Extract the [X, Y] coordinate from the center of the cell holding the provided text.  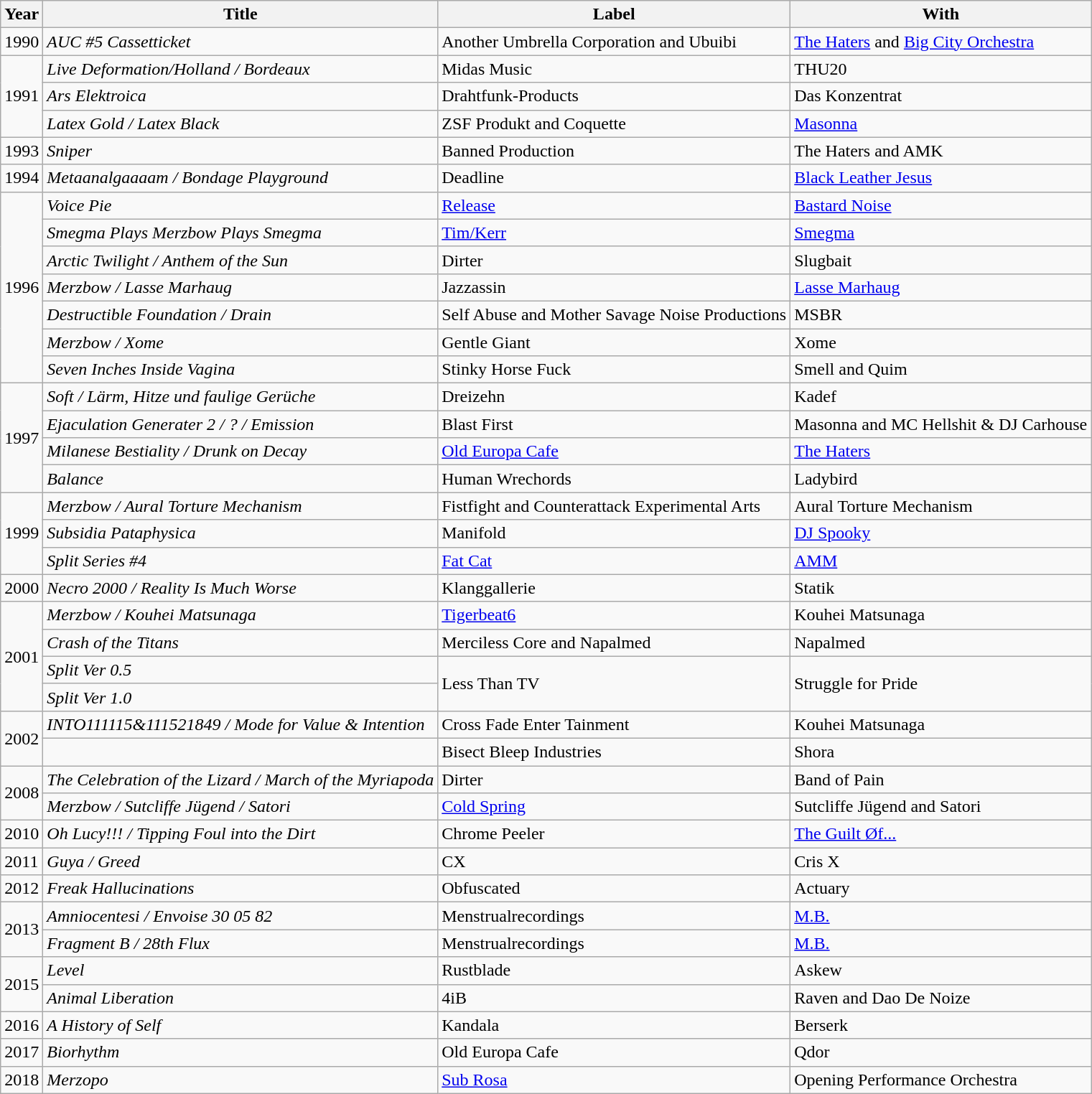
Merzbow / Kouhei Matsunaga [241, 615]
Merzbow / Xome [241, 342]
Merciless Core and Napalmed [615, 642]
Actuary [941, 889]
Gentle Giant [615, 342]
1990 [22, 42]
2015 [22, 984]
Fat Cat [615, 561]
Obfuscated [615, 889]
Aural Torture Mechanism [941, 506]
Animal Liberation [241, 998]
Amniocentesi / Envoise 30 05 82 [241, 916]
Year [22, 14]
DJ Spooky [941, 533]
2000 [22, 588]
Cross Fade Enter Tainment [615, 724]
Split Series #4 [241, 561]
Title [241, 14]
2017 [22, 1052]
1999 [22, 533]
1997 [22, 438]
Less Than TV [615, 683]
Metaanalgaaaam / Bondage Playground [241, 178]
2010 [22, 834]
Seven Inches Inside Vagina [241, 370]
AUC #5 Cassetticket [241, 42]
Xome [941, 342]
The Haters and Big City Orchestra [941, 42]
Bastard Noise [941, 205]
Ars Elektroica [241, 96]
Qdor [941, 1052]
Cold Spring [615, 807]
Another Umbrella Corporation and Ubuibi [615, 42]
Merzbow / Aural Torture Mechanism [241, 506]
AMM [941, 561]
Struggle for Pride [941, 683]
Merzbow / Sutcliffe Jügend / Satori [241, 807]
Necro 2000 / Reality Is Much Worse [241, 588]
Cris X [941, 861]
CX [615, 861]
Fistfight and Counterattack Experimental Arts [615, 506]
A History of Self [241, 1025]
Latex Gold / Latex Black [241, 123]
The Guilt Øf... [941, 834]
1994 [22, 178]
Masonna and MC Hellshit & DJ Carhouse [941, 424]
THU20 [941, 69]
Bisect Bleep Industries [615, 752]
Merzbow / Lasse Marhaug [241, 287]
INTO111115&111521849 / Mode for Value & Intention [241, 724]
Opening Performance Orchestra [941, 1080]
1996 [22, 287]
Jazzassin [615, 287]
Lasse Marhaug [941, 287]
Self Abuse and Mother Savage Noise Productions [615, 314]
Stinky Horse Fuck [615, 370]
Das Konzentrat [941, 96]
1993 [22, 151]
The Haters and AMK [941, 151]
2016 [22, 1025]
ZSF Produkt and Coquette [615, 123]
Balance [241, 479]
The Celebration of the Lizard / March of the Myriapoda [241, 779]
Sub Rosa [615, 1080]
Human Wrechords [615, 479]
Arctic Twilight / Anthem of the Sun [241, 260]
Smell and Quim [941, 370]
Guya / Greed [241, 861]
Berserk [941, 1025]
Klanggallerie [615, 588]
Rustblade [615, 971]
2002 [22, 738]
Drahtfunk-Products [615, 96]
Level [241, 971]
With [941, 14]
Smegma [941, 233]
Napalmed [941, 642]
Soft / Lärm, Hitze und faulige Gerüche [241, 397]
2018 [22, 1080]
Band of Pain [941, 779]
Midas Music [615, 69]
Statik [941, 588]
Crash of the Titans [241, 642]
Freak Hallucinations [241, 889]
Dreizehn [615, 397]
Sniper [241, 151]
Tigerbeat6 [615, 615]
Kandala [615, 1025]
Raven and Dao De Noize [941, 998]
Banned Production [615, 151]
Ejaculation Generater 2 / ? / Emission [241, 424]
2008 [22, 793]
The Haters [941, 452]
Subsidia Pataphysica [241, 533]
Release [615, 205]
2001 [22, 656]
Fragment B / 28th Flux [241, 943]
Oh Lucy!!! / Tipping Foul into the Dirt [241, 834]
Slugbait [941, 260]
Merzopo [241, 1080]
Ladybird [941, 479]
Biorhythm [241, 1052]
Split Ver 0.5 [241, 670]
Blast First [615, 424]
Manifold [615, 533]
Masonna [941, 123]
Live Deformation/Holland / Bordeaux [241, 69]
1991 [22, 96]
2013 [22, 930]
Deadline [615, 178]
Voice Pie [241, 205]
Shora [941, 752]
Smegma Plays Merzbow Plays Smegma [241, 233]
4iB [615, 998]
Black Leather Jesus [941, 178]
Kadef [941, 397]
Destructible Foundation / Drain [241, 314]
MSBR [941, 314]
Chrome Peeler [615, 834]
Label [615, 14]
Split Ver 1.0 [241, 697]
2011 [22, 861]
Askew [941, 971]
Milanese Bestiality / Drunk on Decay [241, 452]
Sutcliffe Jügend and Satori [941, 807]
Tim/Kerr [615, 233]
2012 [22, 889]
